Return the (X, Y) coordinate for the center point of the cell that contains the specified text.  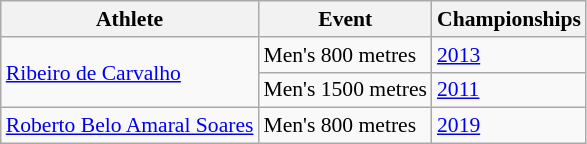
Athlete (130, 19)
2019 (509, 126)
2013 (509, 55)
2011 (509, 90)
Men's 1500 metres (345, 90)
Event (345, 19)
Championships (509, 19)
Ribeiro de Carvalho (130, 72)
Roberto Belo Amaral Soares (130, 126)
